Extract the [x, y] coordinate from the center of the cell holding the provided text.  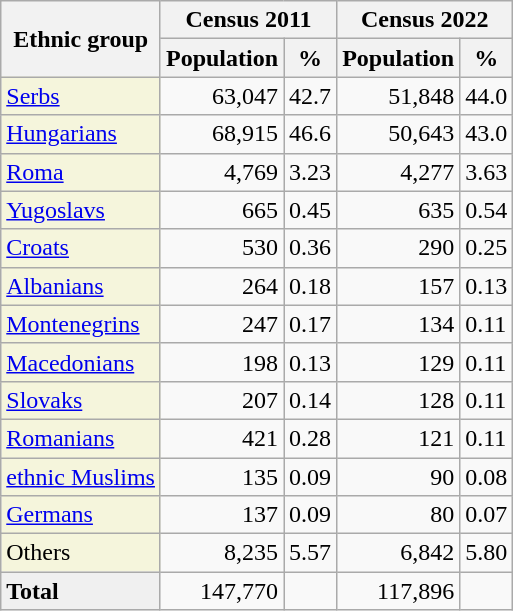
Hungarians [81, 134]
Albanians [81, 286]
635 [398, 210]
42.7 [310, 96]
198 [222, 362]
5.80 [486, 553]
290 [398, 248]
0.17 [310, 324]
0.28 [310, 438]
80 [398, 515]
43.0 [486, 134]
0.08 [486, 477]
Census 2022 [425, 20]
134 [398, 324]
0.07 [486, 515]
50,643 [398, 134]
3.63 [486, 172]
Croats [81, 248]
Serbs [81, 96]
44.0 [486, 96]
Romanians [81, 438]
Census 2011 [248, 20]
68,915 [222, 134]
264 [222, 286]
63,047 [222, 96]
6,842 [398, 553]
Macedonians [81, 362]
8,235 [222, 553]
51,848 [398, 96]
128 [398, 400]
0.54 [486, 210]
135 [222, 477]
46.6 [310, 134]
Montenegrins [81, 324]
121 [398, 438]
0.25 [486, 248]
247 [222, 324]
129 [398, 362]
Slovaks [81, 400]
Ethnic group [81, 39]
4,277 [398, 172]
421 [222, 438]
530 [222, 248]
Roma [81, 172]
0.14 [310, 400]
157 [398, 286]
Yugoslavs [81, 210]
117,896 [398, 591]
Total [81, 591]
4,769 [222, 172]
3.23 [310, 172]
0.36 [310, 248]
147,770 [222, 591]
Others [81, 553]
5.57 [310, 553]
137 [222, 515]
0.45 [310, 210]
665 [222, 210]
207 [222, 400]
90 [398, 477]
ethnic Muslims [81, 477]
Germans [81, 515]
0.18 [310, 286]
